Provide the (x, y) coordinate of the cell's center where the given text is located.  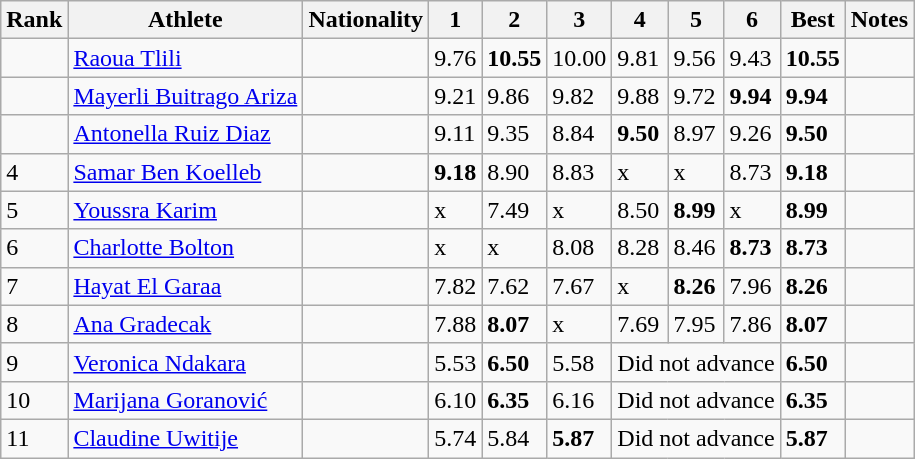
Youssra Karim (186, 210)
5.84 (514, 438)
8.28 (640, 248)
8.83 (580, 172)
7.62 (514, 286)
Raoua Tlili (186, 58)
2 (514, 20)
Veronica Ndakara (186, 362)
9.56 (696, 58)
Notes (879, 20)
8.46 (696, 248)
Charlotte Bolton (186, 248)
8.08 (580, 248)
Marijana Goranović (186, 400)
7.95 (696, 324)
9.35 (514, 134)
7 (34, 286)
9.88 (640, 96)
1 (456, 20)
8.97 (696, 134)
3 (580, 20)
9.21 (456, 96)
9.72 (696, 96)
6.10 (456, 400)
9.43 (752, 58)
Mayerli Buitrago Ariza (186, 96)
5.53 (456, 362)
8 (34, 324)
7.49 (514, 210)
7.67 (580, 286)
Nationality (366, 20)
9.76 (456, 58)
Best (812, 20)
8.50 (640, 210)
Athlete (186, 20)
7.86 (752, 324)
Rank (34, 20)
5.74 (456, 438)
9 (34, 362)
8.84 (580, 134)
9.26 (752, 134)
7.82 (456, 286)
6.16 (580, 400)
Ana Gradecak (186, 324)
10 (34, 400)
Claudine Uwitije (186, 438)
9.81 (640, 58)
7.96 (752, 286)
11 (34, 438)
10.00 (580, 58)
9.86 (514, 96)
5.58 (580, 362)
8.90 (514, 172)
Hayat El Garaa (186, 286)
Antonella Ruiz Diaz (186, 134)
Samar Ben Koelleb (186, 172)
9.11 (456, 134)
7.69 (640, 324)
7.88 (456, 324)
9.82 (580, 96)
